Scan for the cell matching the given text and deliver its [X, Y] coordinate at center. 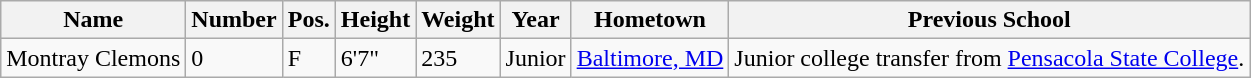
F [308, 58]
Baltimore, MD [650, 58]
Name [94, 20]
Junior [536, 58]
Weight [458, 20]
0 [234, 58]
Junior college transfer from Pensacola State College. [990, 58]
Pos. [308, 20]
235 [458, 58]
Year [536, 20]
Number [234, 20]
Height [375, 20]
Montray Clemons [94, 58]
6'7" [375, 58]
Previous School [990, 20]
Hometown [650, 20]
